Return the (X, Y) coordinate for the center point of the cell that contains the specified text.  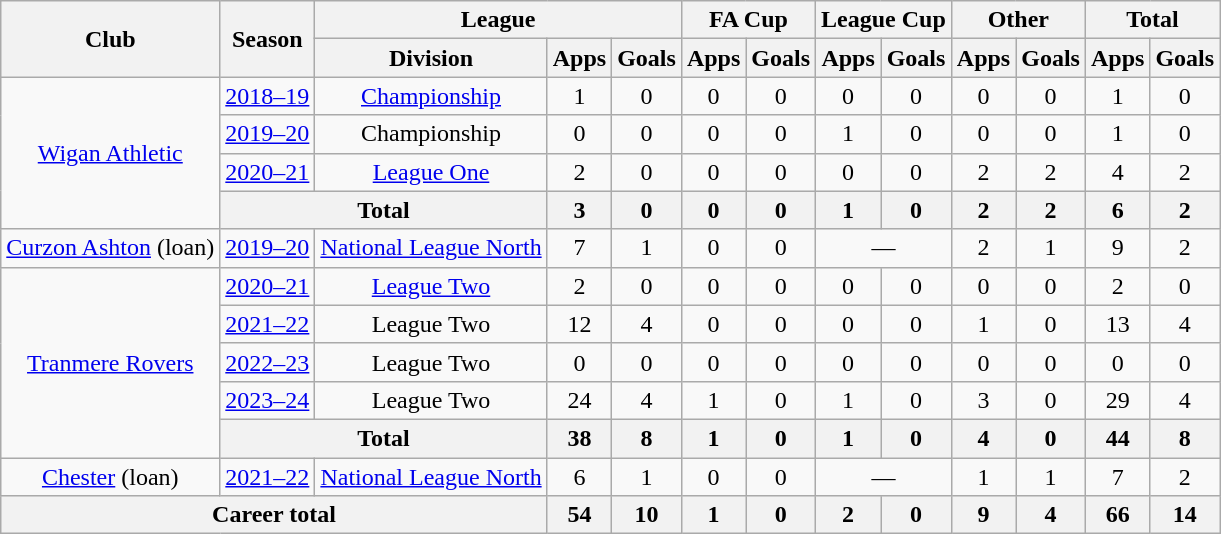
44 (1117, 438)
Division (431, 58)
League (498, 20)
2022–23 (268, 362)
38 (579, 438)
29 (1117, 400)
Season (268, 39)
Curzon Ashton (loan) (110, 248)
24 (579, 400)
League Cup (884, 20)
66 (1117, 515)
13 (1117, 324)
League One (431, 172)
2018–19 (268, 96)
Club (110, 39)
FA Cup (748, 20)
Chester (loan) (110, 477)
Wigan Athletic (110, 153)
Tranmere Rovers (110, 362)
Other (1018, 20)
2023–24 (268, 400)
54 (579, 515)
14 (1185, 515)
12 (579, 324)
Career total (274, 515)
10 (647, 515)
